Determine the [X, Y] coordinate at the center of the cell enclosing the given text.  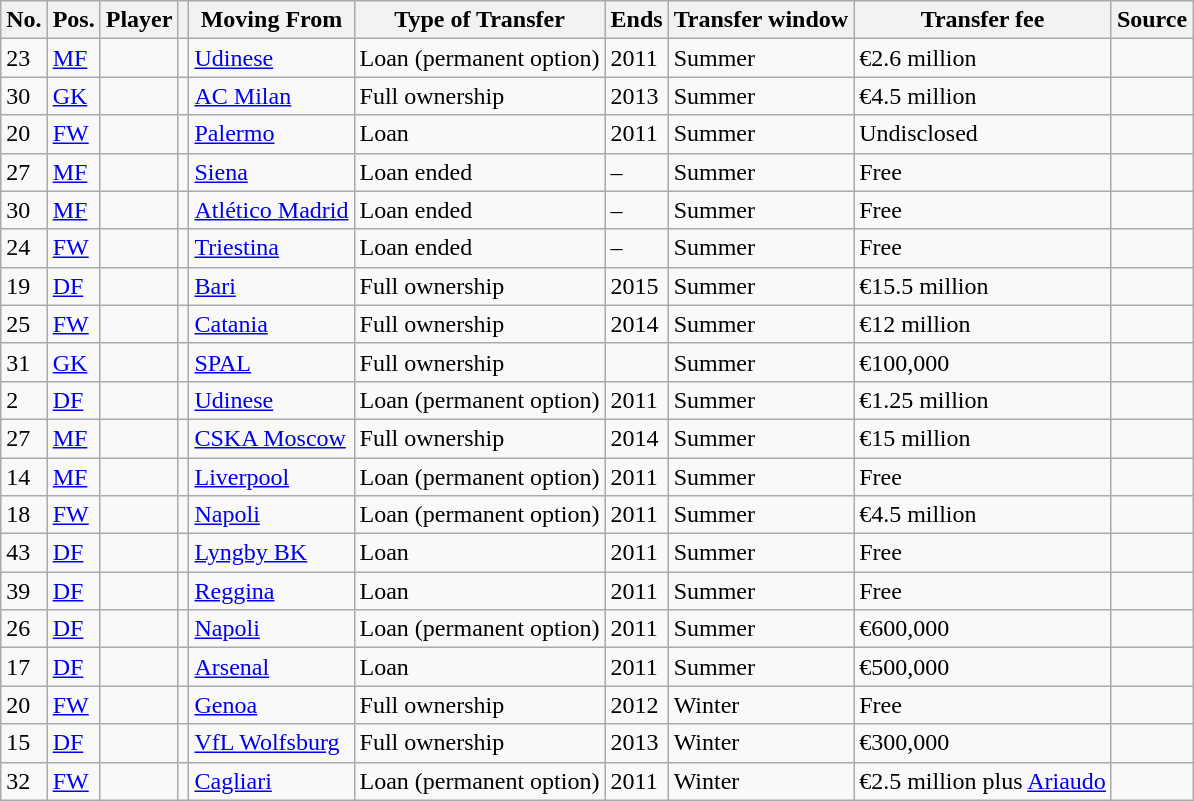
Player [139, 20]
€15 million [983, 438]
2015 [636, 286]
€500,000 [983, 667]
Arsenal [272, 667]
Moving From [272, 20]
Transfer fee [983, 20]
23 [24, 58]
Siena [272, 172]
Palermo [272, 134]
VfL Wolfsburg [272, 743]
€1.25 million [983, 400]
Liverpool [272, 477]
14 [24, 477]
€2.5 million plus Ariaudo [983, 781]
Transfer window [761, 20]
Undisclosed [983, 134]
32 [24, 781]
18 [24, 515]
€15.5 million [983, 286]
19 [24, 286]
39 [24, 591]
Reggina [272, 591]
2 [24, 400]
Bari [272, 286]
€300,000 [983, 743]
Pos. [74, 20]
43 [24, 553]
€100,000 [983, 362]
Triestina [272, 248]
AC Milan [272, 96]
€2.6 million [983, 58]
24 [24, 248]
Atlético Madrid [272, 210]
15 [24, 743]
Source [1152, 20]
€600,000 [983, 629]
CSKA Moscow [272, 438]
Lyngby BK [272, 553]
17 [24, 667]
SPAL [272, 362]
Genoa [272, 705]
26 [24, 629]
Cagliari [272, 781]
31 [24, 362]
€12 million [983, 324]
Ends [636, 20]
No. [24, 20]
2012 [636, 705]
Catania [272, 324]
Type of Transfer [480, 20]
25 [24, 324]
